Search for the cell housing the specified text and yield its (X, Y) center coordinate. 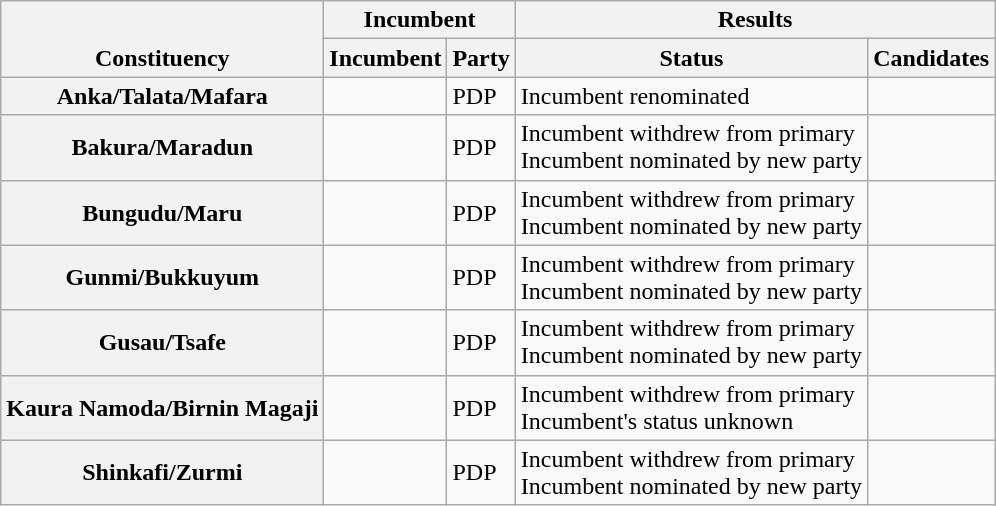
Results (754, 20)
Shinkafi/Zurmi (162, 472)
Bungudu/Maru (162, 212)
Gunmi/Bukkuyum (162, 278)
Incumbent withdrew from primaryIncumbent's status unknown (691, 408)
Bakura/Maradun (162, 148)
Gusau/Tsafe (162, 342)
Constituency (162, 39)
Incumbent renominated (691, 96)
Kaura Namoda/Birnin Magaji (162, 408)
Status (691, 58)
Anka/Talata/Mafara (162, 96)
Candidates (932, 58)
Party (481, 58)
